Provide the [X, Y] coordinate of the cell's center where the given text is located.  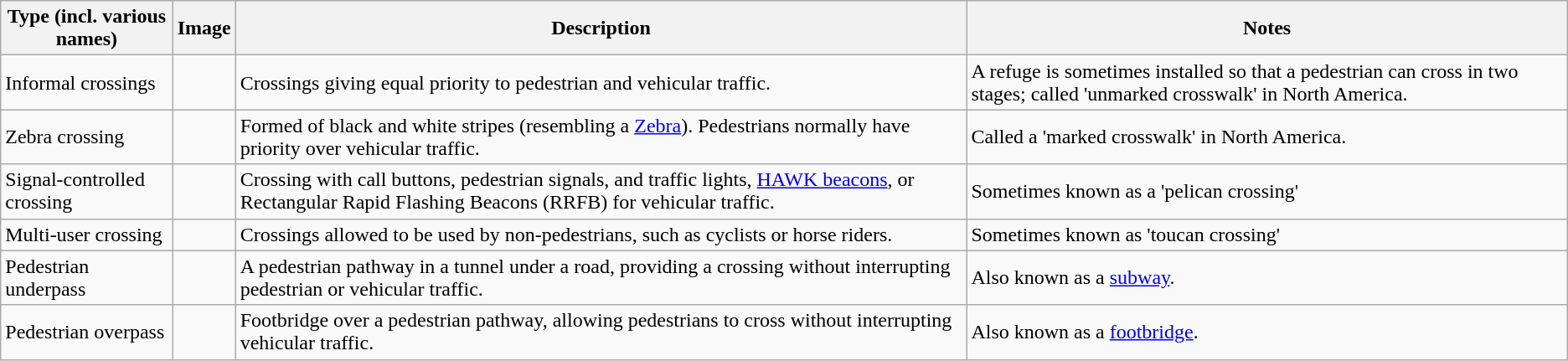
Multi-user crossing [87, 235]
Notes [1266, 28]
Description [601, 28]
Informal crossings [87, 82]
Pedestrian underpass [87, 278]
Pedestrian overpass [87, 332]
Crossings giving equal priority to pedestrian and vehicular traffic. [601, 82]
A refuge is sometimes installed so that a pedestrian can cross in two stages; called 'unmarked crosswalk' in North America. [1266, 82]
Type (incl. various names) [87, 28]
Image [204, 28]
Also known as a subway. [1266, 278]
Zebra crossing [87, 137]
Formed of black and white stripes (resembling a Zebra). Pedestrians normally have priority over vehicular traffic. [601, 137]
Sometimes known as a 'pelican crossing' [1266, 191]
A pedestrian pathway in a tunnel under a road, providing a crossing without interrupting pedestrian or vehicular traffic. [601, 278]
Signal-controlled crossing [87, 191]
Crossings allowed to be used by non-pedestrians, such as cyclists or horse riders. [601, 235]
Sometimes known as 'toucan crossing' [1266, 235]
Also known as a footbridge. [1266, 332]
Footbridge over a pedestrian pathway, allowing pedestrians to cross without interrupting vehicular traffic. [601, 332]
Crossing with call buttons, pedestrian signals, and traffic lights, HAWK beacons, or Rectangular Rapid Flashing Beacons (RRFB) for vehicular traffic. [601, 191]
Called a 'marked crosswalk' in North America. [1266, 137]
